Pinpoint the cell where the given text exists, returning its [X, Y] midpoint coordinate. 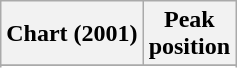
Peakposition [189, 34]
Chart (2001) [72, 34]
